Pinpoint the cell where the given text exists, returning its [X, Y] midpoint coordinate. 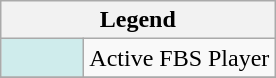
Legend [138, 20]
Active FBS Player [180, 58]
